Detect which cell encompasses the target text, then output its (X, Y) center coordinate. 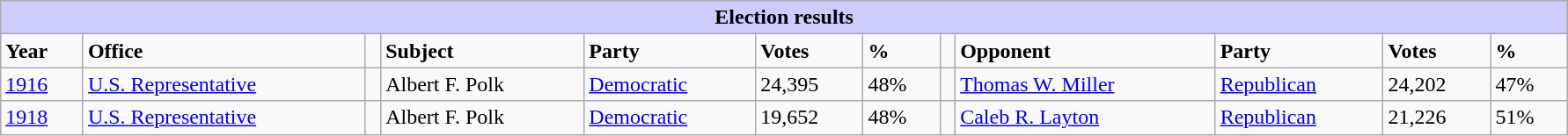
Thomas W. Miller (1086, 84)
Subject (482, 51)
Opponent (1086, 51)
19,652 (810, 118)
1918 (42, 118)
24,395 (810, 84)
Caleb R. Layton (1086, 118)
21,226 (1437, 118)
24,202 (1437, 84)
Election results (785, 18)
47% (1529, 84)
1916 (42, 84)
Office (223, 51)
Year (42, 51)
51% (1529, 118)
